Return (x, y) of the center of cell containing provided text 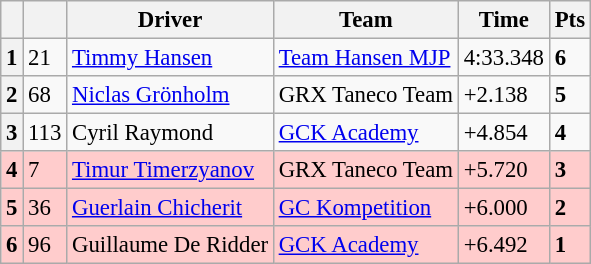
+4.854 (504, 133)
Timmy Hansen (170, 58)
GC Kompetition (366, 208)
68 (45, 95)
Guillaume De Ridder (170, 245)
36 (45, 208)
113 (45, 133)
Team Hansen MJP (366, 58)
Driver (170, 20)
+5.720 (504, 170)
Timur Timerzyanov (170, 170)
Cyril Raymond (170, 133)
96 (45, 245)
4:33.348 (504, 58)
7 (45, 170)
Niclas Grönholm (170, 95)
21 (45, 58)
+6.492 (504, 245)
Team (366, 20)
Pts (570, 20)
Guerlain Chicherit (170, 208)
+2.138 (504, 95)
+6.000 (504, 208)
Time (504, 20)
